Detect which cell encompasses the target text, then output its (X, Y) center coordinate. 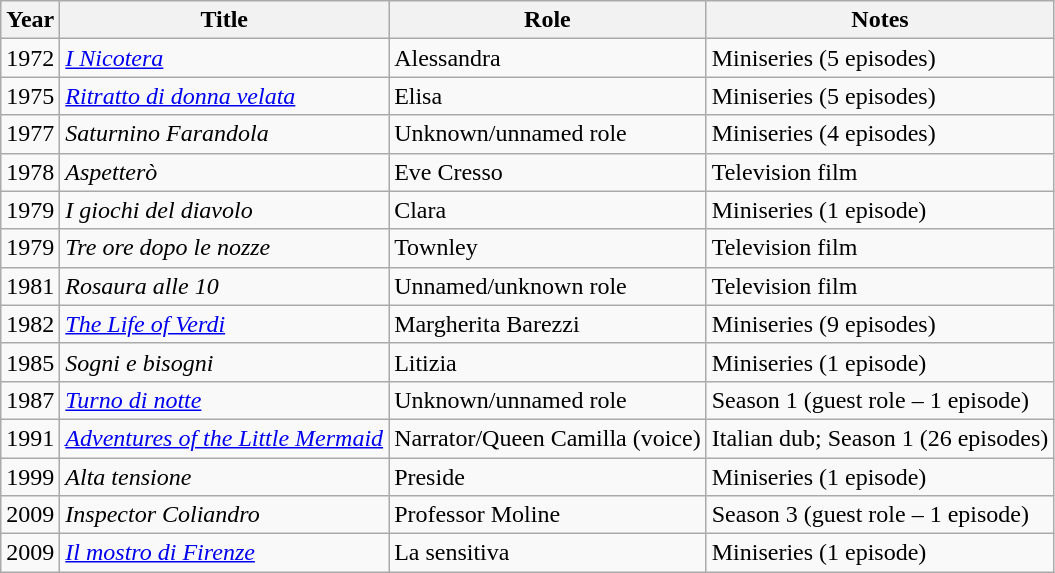
Litizia (548, 362)
Year (30, 20)
Season 1 (guest role – 1 episode) (880, 400)
Preside (548, 477)
1978 (30, 172)
Il mostro di Firenze (224, 553)
Townley (548, 248)
Margherita Barezzi (548, 324)
Clara (548, 210)
1987 (30, 400)
I Nicotera (224, 58)
Turno di notte (224, 400)
1975 (30, 96)
1981 (30, 286)
Narrator/Queen Camilla (voice) (548, 438)
Elisa (548, 96)
Unnamed/unknown role (548, 286)
1991 (30, 438)
Title (224, 20)
Italian dub; Season 1 (26 episodes) (880, 438)
Notes (880, 20)
Alessandra (548, 58)
Inspector Coliandro (224, 515)
1985 (30, 362)
Tre ore dopo le nozze (224, 248)
Ritratto di donna velata (224, 96)
Aspetterò (224, 172)
1999 (30, 477)
Season 3 (guest role – 1 episode) (880, 515)
Role (548, 20)
Miniseries (4 episodes) (880, 134)
La sensitiva (548, 553)
Adventures of the Little Mermaid (224, 438)
The Life of Verdi (224, 324)
Saturnino Farandola (224, 134)
Alta tensione (224, 477)
1977 (30, 134)
Sogni e bisogni (224, 362)
1982 (30, 324)
Miniseries (9 episodes) (880, 324)
Professor Moline (548, 515)
I giochi del diavolo (224, 210)
Eve Cresso (548, 172)
Rosaura alle 10 (224, 286)
1972 (30, 58)
